Detect which cell encompasses the target text, then output its [X, Y] center coordinate. 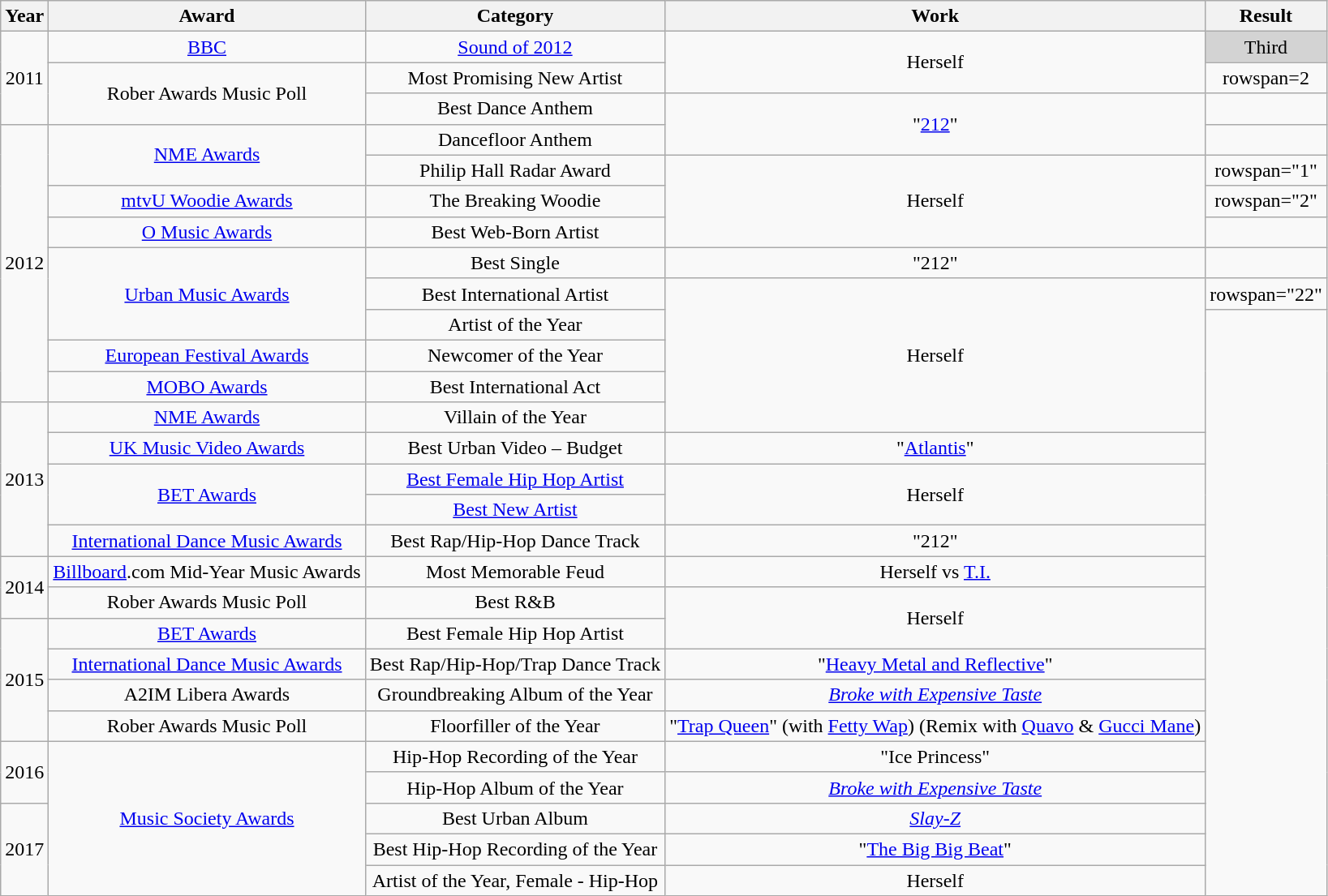
2012 [24, 263]
BBC [207, 47]
Music Society Awards [207, 818]
"Ice Princess" [935, 757]
Best Urban Video – Budget [514, 448]
Newcomer of the Year [514, 355]
Most Memorable Feud [514, 572]
Category [514, 16]
"Trap Queen" (with Fetty Wap) (Remix with Quavo & Gucci Mane) [935, 726]
Best Single [514, 263]
Third [1266, 47]
Work [935, 16]
2011 [24, 78]
Best Web-Born Artist [514, 232]
Best New Artist [514, 510]
rowspan=2 [1266, 78]
Year [24, 16]
2016 [24, 772]
European Festival Awards [207, 355]
2013 [24, 479]
"The Big Big Beat" [935, 849]
Best Rap/Hip-Hop Dance Track [514, 541]
rowspan="22" [1266, 294]
rowspan="1" [1266, 170]
2017 [24, 849]
Philip Hall Radar Award [514, 170]
Herself vs T.I. [935, 572]
Villain of the Year [514, 418]
A2IM Libera Awards [207, 695]
Award [207, 16]
Best Dance Anthem [514, 109]
Floorfiller of the Year [514, 726]
2015 [24, 680]
Best International Act [514, 387]
Result [1266, 16]
Best R&B [514, 602]
The Breaking Woodie [514, 201]
Artist of the Year [514, 324]
O Music Awards [207, 232]
"Atlantis" [935, 448]
Hip-Hop Recording of the Year [514, 757]
Slay-Z [935, 818]
rowspan="2" [1266, 201]
Artist of the Year, Female - Hip-Hop [514, 880]
Hip-Hop Album of the Year [514, 787]
Most Promising New Artist [514, 78]
"Heavy Metal and Reflective" [935, 664]
Billboard.com Mid-Year Music Awards [207, 572]
Best International Artist [514, 294]
Groundbreaking Album of the Year [514, 695]
UK Music Video Awards [207, 448]
Sound of 2012 [514, 47]
Urban Music Awards [207, 294]
2014 [24, 587]
Best Hip-Hop Recording of the Year [514, 849]
mtvU Woodie Awards [207, 201]
Best Urban Album [514, 818]
MOBO Awards [207, 387]
Dancefloor Anthem [514, 139]
Best Rap/Hip-Hop/Trap Dance Track [514, 664]
